Identify which cell holds the provided text, then report its (x, y) central coordinate. 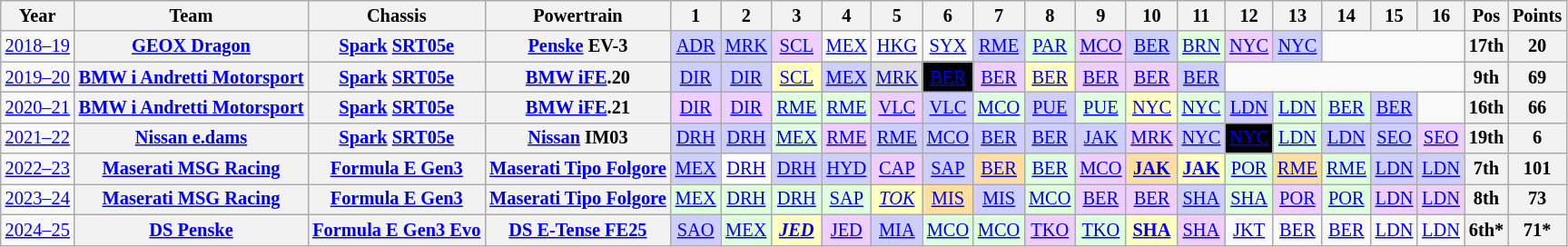
66 (1537, 107)
2 (746, 15)
13 (1297, 15)
Points (1537, 15)
5 (897, 15)
16th (1486, 107)
Powertrain (577, 15)
2019–20 (38, 77)
MIA (897, 230)
20 (1537, 46)
TOK (897, 199)
7th (1486, 169)
11 (1202, 15)
73 (1537, 199)
2018–19 (38, 46)
14 (1346, 15)
ADR (695, 46)
BRN (1202, 46)
Chassis (396, 15)
HKG (897, 46)
BMW iFE.20 (577, 77)
JKT (1249, 230)
Nissan e.dams (192, 138)
1 (695, 15)
Year (38, 15)
DS E-Tense FE25 (577, 230)
10 (1151, 15)
Penske EV-3 (577, 46)
6th* (1486, 230)
17th (1486, 46)
SYX (948, 46)
HYD (846, 169)
2022–23 (38, 169)
3 (797, 15)
SAO (695, 230)
71* (1537, 230)
BMW iFE.21 (577, 107)
CAP (897, 169)
2020–21 (38, 107)
12 (1249, 15)
69 (1537, 77)
7 (999, 15)
8 (1050, 15)
Formula E Gen3 Evo (396, 230)
101 (1537, 169)
Nissan IM03 (577, 138)
15 (1395, 15)
19th (1486, 138)
PAR (1050, 46)
9 (1100, 15)
DS Penske (192, 230)
8th (1486, 199)
Pos (1486, 15)
Team (192, 15)
16 (1441, 15)
GEOX Dragon (192, 46)
2024–25 (38, 230)
2023–24 (38, 199)
9th (1486, 77)
2021–22 (38, 138)
4 (846, 15)
